From the cell containing the given text, extract its center point as [x, y] coordinate. 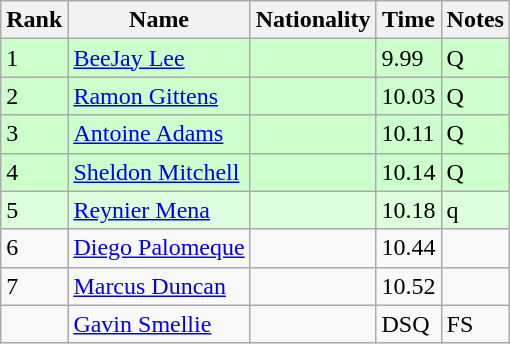
9.99 [408, 58]
5 [34, 210]
Nationality [313, 20]
Rank [34, 20]
10.11 [408, 134]
6 [34, 248]
7 [34, 286]
1 [34, 58]
10.14 [408, 172]
10.44 [408, 248]
Marcus Duncan [159, 286]
Ramon Gittens [159, 96]
Antoine Adams [159, 134]
4 [34, 172]
Name [159, 20]
10.52 [408, 286]
Time [408, 20]
DSQ [408, 324]
FS [475, 324]
2 [34, 96]
Gavin Smellie [159, 324]
10.18 [408, 210]
Diego Palomeque [159, 248]
Sheldon Mitchell [159, 172]
3 [34, 134]
Notes [475, 20]
Reynier Mena [159, 210]
BeeJay Lee [159, 58]
q [475, 210]
10.03 [408, 96]
